Locate the cell with the specified text and output its [X, Y] center coordinate. 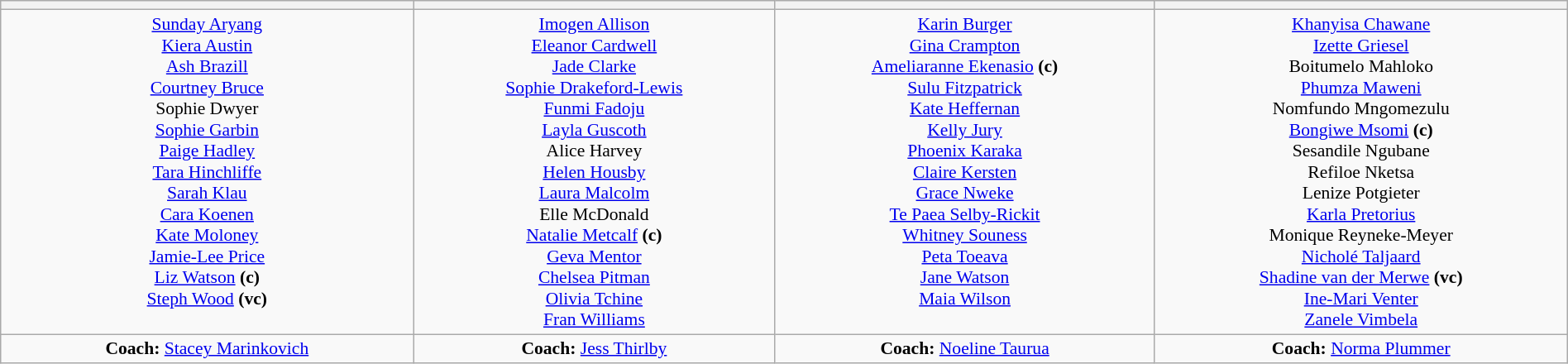
Coach: Norma Plummer [1361, 349]
Coach: Stacey Marinkovich [207, 349]
Coach: Jess Thirlby [594, 349]
Coach: Noeline Taurua [964, 349]
